From the cell containing the given text, extract its center point as [X, Y] coordinate. 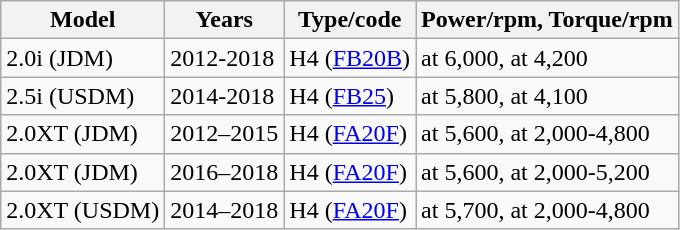
Power/rpm, Torque/rpm [548, 20]
Years [224, 20]
at 6,000, at 4,200 [548, 58]
at 5,600, at 2,000-5,200 [548, 172]
at 5,800, at 4,100 [548, 96]
at 5,700, at 2,000-4,800 [548, 210]
Type/code [350, 20]
2.0XT (USDM) [83, 210]
2014–2018 [224, 210]
H4 (FB20B) [350, 58]
Model [83, 20]
at 5,600, at 2,000-4,800 [548, 134]
2012-2018 [224, 58]
2016–2018 [224, 172]
2.5i (USDM) [83, 96]
H4 (FB25) [350, 96]
2012–2015 [224, 134]
2.0i (JDM) [83, 58]
2014-2018 [224, 96]
